Determine the [X, Y] coordinate at the center of the cell enclosing the given text.  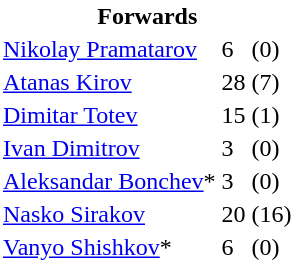
28 [234, 82]
Nasko Sirakov [110, 214]
Nikolay Pramatarov [110, 50]
6 [234, 50]
20 [234, 214]
15 [234, 116]
Ivan Dimitrov [110, 148]
Dimitar Totev [110, 116]
Atanas Kirov [110, 82]
Aleksandar Bonchev* [110, 182]
